Extract the [X, Y] coordinate from the center of the cell holding the provided text.  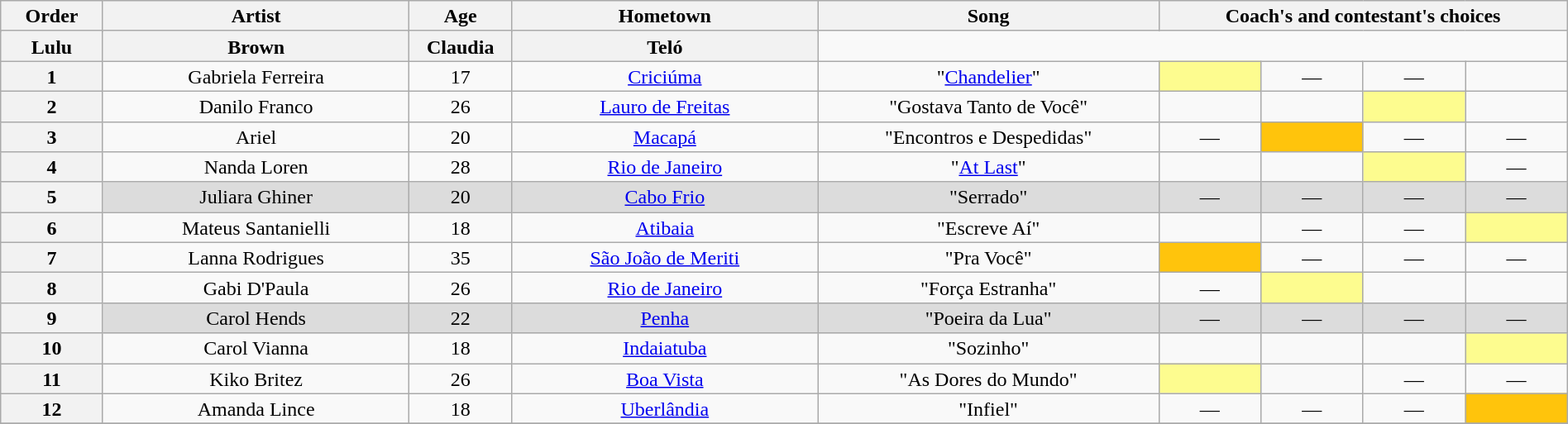
Hometown [665, 17]
"Sozinho" [988, 349]
Juliara Ghiner [256, 197]
Macapá [665, 137]
"Encontros e Despedidas" [988, 137]
1 [52, 76]
Order [52, 17]
Carol Vianna [256, 349]
Danilo Franco [256, 106]
Artist [256, 17]
"Serrado" [988, 197]
35 [461, 258]
"Infiel" [988, 408]
Gabi D'Paula [256, 288]
Indaiatuba [665, 349]
"Força Estranha" [988, 288]
Lauro de Freitas [665, 106]
São João de Meriti [665, 258]
Uberlândia [665, 408]
22 [461, 317]
9 [52, 317]
17 [461, 76]
Coach's and contestant's choices [1363, 17]
"At Last" [988, 167]
2 [52, 106]
Cabo Frio [665, 197]
Lanna Rodrigues [256, 258]
Mateus Santanielli [256, 228]
"As Dores do Mundo" [988, 379]
28 [461, 167]
Carol Hends [256, 317]
3 [52, 137]
6 [52, 228]
8 [52, 288]
"Escreve Aí" [988, 228]
Criciúma [665, 76]
7 [52, 258]
Ariel [256, 137]
11 [52, 379]
Kiko Britez [256, 379]
Atibaia [665, 228]
Brown [256, 46]
"Chandelier" [988, 76]
Song [988, 17]
Penha [665, 317]
Lulu [52, 46]
Nanda Loren [256, 167]
Gabriela Ferreira [256, 76]
Boa Vista [665, 379]
Teló [665, 46]
10 [52, 349]
12 [52, 408]
Age [461, 17]
Amanda Lince [256, 408]
4 [52, 167]
"Pra Você" [988, 258]
5 [52, 197]
"Gostava Tanto de Você" [988, 106]
Claudia [461, 46]
"Poeira da Lua" [988, 317]
